Output the [x, y] coordinate of the center of the cell containing the given text.  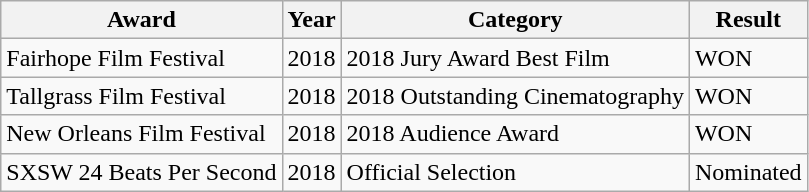
Fairhope Film Festival [142, 58]
Year [312, 20]
Official Selection [515, 172]
Nominated [748, 172]
New Orleans Film Festival [142, 134]
SXSW 24 Beats Per Second [142, 172]
2018 Outstanding Cinematography [515, 96]
Category [515, 20]
2018 Jury Award Best Film [515, 58]
Award [142, 20]
Tallgrass Film Festival [142, 96]
Result [748, 20]
2018 Audience Award [515, 134]
